For the text-containing cell, return its midpoint in (x, y) coordinate format. 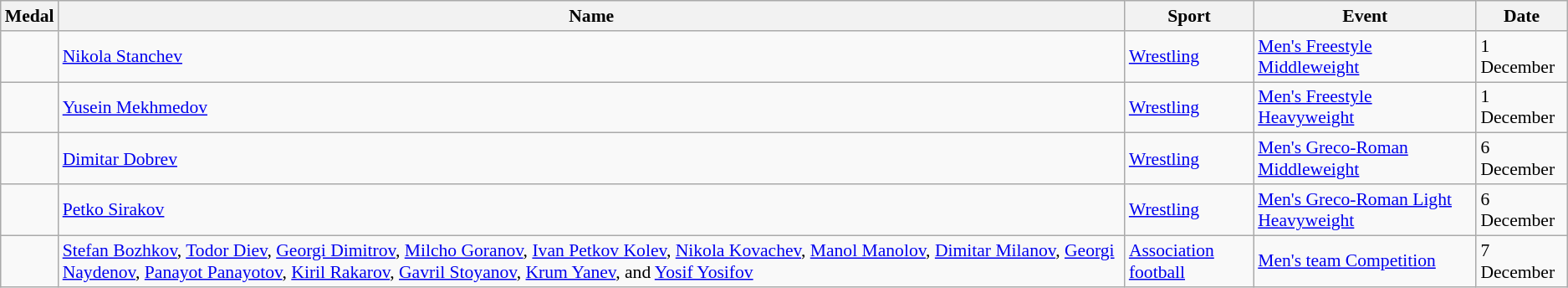
Date (1521, 16)
7 December (1521, 261)
Association football (1189, 261)
Men's Freestyle Middleweight (1365, 57)
Petko Sirakov (592, 209)
Medal (30, 16)
Nikola Stanchev (592, 57)
Yusein Mekhmedov (592, 107)
Men's Greco-Roman Light Heavyweight (1365, 209)
Event (1365, 16)
Men's Freestyle Heavyweight (1365, 107)
Men's team Competition (1365, 261)
Sport (1189, 16)
Name (592, 16)
Men's Greco-Roman Middleweight (1365, 159)
Dimitar Dobrev (592, 159)
